Find where the given text appears and provide that cell's center as (X, Y) coordinate. 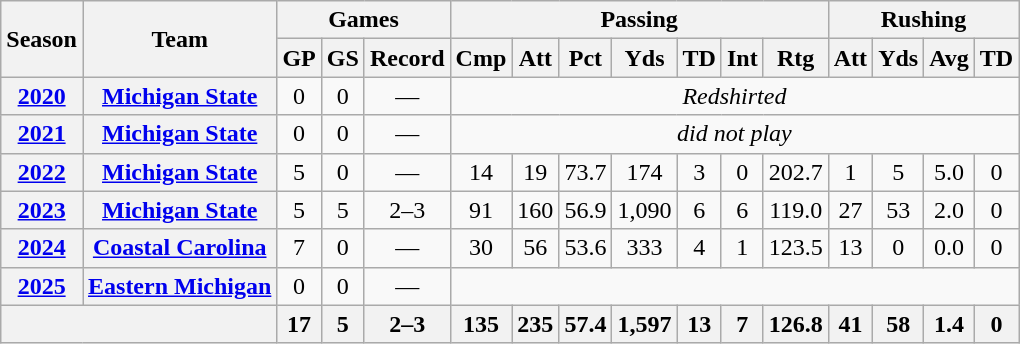
Season (42, 39)
333 (644, 248)
3 (699, 172)
2022 (42, 172)
123.5 (796, 248)
2021 (42, 134)
GP (299, 58)
Pct (586, 58)
58 (898, 324)
91 (481, 210)
Coastal Carolina (179, 248)
202.7 (796, 172)
56 (536, 248)
126.8 (796, 324)
73.7 (586, 172)
19 (536, 172)
5.0 (950, 172)
Record (407, 58)
1.4 (950, 324)
Eastern Michigan (179, 286)
2024 (42, 248)
Int (742, 58)
Avg (950, 58)
Redshirted (734, 96)
2023 (42, 210)
Team (179, 39)
2.0 (950, 210)
135 (481, 324)
GS (342, 58)
27 (850, 210)
Rtg (796, 58)
174 (644, 172)
53.6 (586, 248)
57.4 (586, 324)
0.0 (950, 248)
4 (699, 248)
17 (299, 324)
235 (536, 324)
41 (850, 324)
30 (481, 248)
Cmp (481, 58)
Games (364, 20)
did not play (734, 134)
160 (536, 210)
1,090 (644, 210)
14 (481, 172)
2020 (42, 96)
2025 (42, 286)
56.9 (586, 210)
53 (898, 210)
Passing (639, 20)
Rushing (924, 20)
1,597 (644, 324)
119.0 (796, 210)
